Locate the cell with the specified text and output its [x, y] center coordinate. 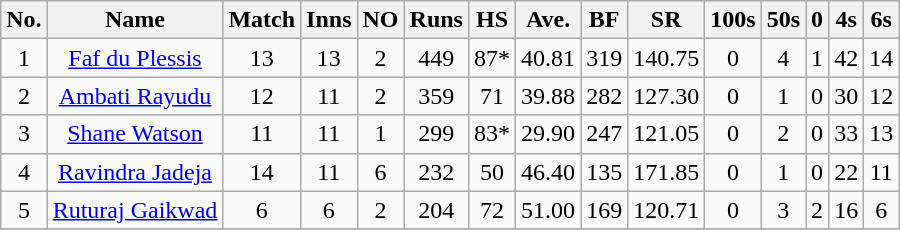
Ave. [548, 20]
127.30 [666, 96]
204 [436, 210]
39.88 [548, 96]
50 [492, 172]
42 [846, 58]
22 [846, 172]
Shane Watson [135, 134]
299 [436, 134]
NO [380, 20]
247 [604, 134]
16 [846, 210]
29.90 [548, 134]
No. [24, 20]
121.05 [666, 134]
BF [604, 20]
232 [436, 172]
Ambati Rayudu [135, 96]
449 [436, 58]
Runs [436, 20]
Name [135, 20]
6s [882, 20]
Ravindra Jadeja [135, 172]
Inns [329, 20]
50s [783, 20]
120.71 [666, 210]
87* [492, 58]
319 [604, 58]
46.40 [548, 172]
Ruturaj Gaikwad [135, 210]
282 [604, 96]
135 [604, 172]
51.00 [548, 210]
83* [492, 134]
359 [436, 96]
30 [846, 96]
4s [846, 20]
SR [666, 20]
140.75 [666, 58]
100s [733, 20]
171.85 [666, 172]
5 [24, 210]
71 [492, 96]
HS [492, 20]
40.81 [548, 58]
72 [492, 210]
33 [846, 134]
Faf du Plessis [135, 58]
Match [262, 20]
169 [604, 210]
